Find where the given text appears and provide that cell's center as [x, y] coordinate. 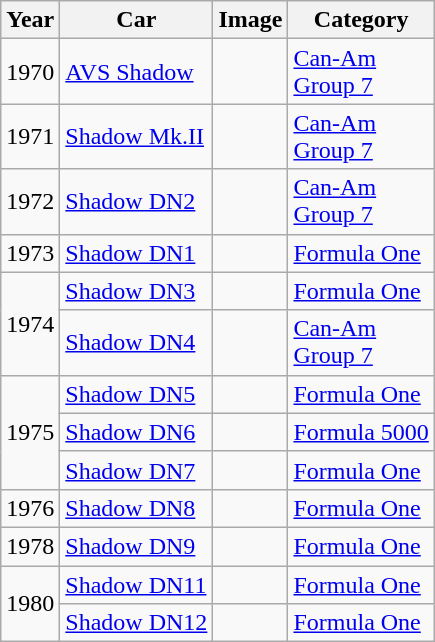
1980 [30, 604]
Shadow DN3 [136, 291]
Category [361, 20]
1976 [30, 508]
Shadow DN9 [136, 546]
Shadow DN8 [136, 508]
Shadow DN5 [136, 394]
1978 [30, 546]
1970 [30, 72]
1974 [30, 324]
1973 [30, 253]
Shadow DN11 [136, 585]
Car [136, 20]
Shadow DN6 [136, 432]
Year [30, 20]
Shadow DN1 [136, 253]
AVS Shadow [136, 72]
Image [250, 20]
1972 [30, 202]
Shadow DN7 [136, 470]
1975 [30, 432]
Formula 5000 [361, 432]
Shadow DN2 [136, 202]
1971 [30, 136]
Shadow Mk.II [136, 136]
Shadow DN12 [136, 623]
Shadow DN4 [136, 342]
